Locate the cell with the specified text and output its [x, y] center coordinate. 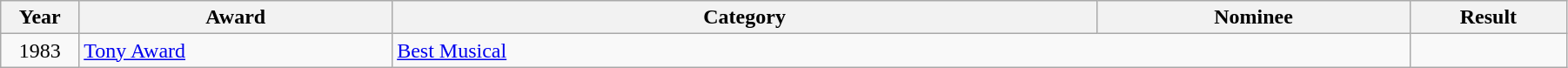
Award [236, 17]
Category [745, 17]
1983 [40, 51]
Best Musical [901, 51]
Tony Award [236, 51]
Year [40, 17]
Result [1488, 17]
Nominee [1254, 17]
